Determine the [X, Y] coordinate at the center of the cell enclosing the given text.  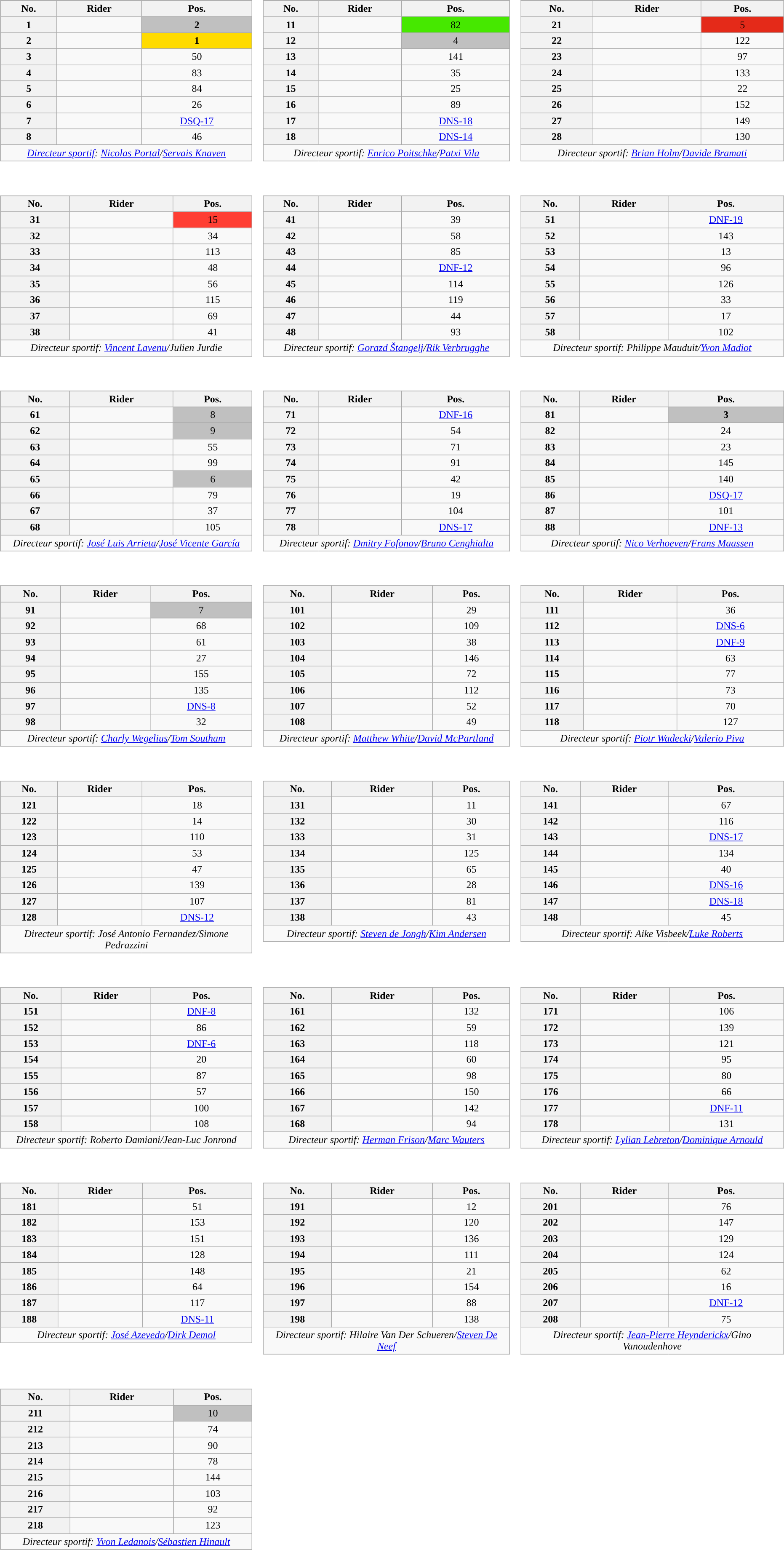
171 [551, 1012]
198 [297, 1319]
59 [472, 1028]
181 [29, 1207]
DNF-11 [726, 1108]
40 [726, 869]
DNF-8 [201, 1012]
187 [29, 1303]
218 [35, 1526]
166 [297, 1092]
80 [726, 1076]
156 [31, 1092]
Directeur sportif: Philippe Mauduit/Yvon Madiot [653, 348]
120 [472, 1223]
60 [472, 1060]
99 [213, 463]
DNS-6 [730, 626]
DNS-16 [726, 885]
Directeur sportif: Nicolas Portal/Servais Knaven [126, 153]
137 [297, 901]
90 [213, 1445]
174 [551, 1060]
164 [297, 1060]
Directeur sportif: Vincent Lavenu/Julien Jurdie [126, 348]
211 [35, 1413]
Directeur sportif: Aike Visbeek/Luke Roberts [653, 933]
201 [551, 1207]
167 [297, 1108]
Directeur sportif: Dmitry Fofonov/Bruno Cenghialta [387, 543]
70 [730, 706]
No. Rider Pos. 41 39 42 58 43 85 44 DNF-12 45 114 46 119 47 44 48 93 Directeur sportif: Gorazd Štangelj/Rik Verbrugghe [391, 270]
Directeur sportif: José Antonio Fernandez/Simone Pedrazzini [126, 939]
Directeur sportif: Matthew White/David McPartland [387, 738]
217 [35, 1510]
Directeur sportif: José Luis Arrieta/José Vicente García [126, 543]
185 [29, 1271]
207 [551, 1303]
Directeur sportif: Yvon Ledanois/Sébastien Hinault [126, 1542]
30 [472, 821]
184 [29, 1255]
175 [551, 1076]
DNS-14 [456, 137]
Directeur sportif: Steven de Jongh/Kim Andersen [387, 933]
100 [201, 1108]
DNS-11 [197, 1319]
214 [35, 1461]
193 [297, 1239]
DNS-12 [197, 917]
194 [297, 1255]
177 [551, 1108]
212 [35, 1429]
Directeur sportif: Charly Wegelius/Tom Southam [126, 738]
172 [551, 1028]
165 [297, 1076]
203 [551, 1239]
Directeur sportif: Enrico Poitschke/Patxi Vila [387, 153]
69 [213, 316]
No. Rider Pos. 161 132 162 59 163 118 164 60 165 98 166 150 167 142 168 94 Directeur sportif: Herman Frison/Marc Wauters [391, 1062]
168 [297, 1124]
Directeur sportif: José Azevedo/Dirk Demol [126, 1335]
195 [297, 1271]
9 [213, 431]
129 [726, 1239]
29 [472, 610]
157 [31, 1108]
119 [456, 300]
110 [197, 837]
79 [213, 495]
188 [29, 1319]
89 [456, 105]
No. Rider Pos. 191 12 192 120 193 136 194 111 195 21 196 154 197 88 198 138 Directeur sportif: Hilaire Van Der Schueren/Steven De Neef [391, 1263]
No. Rider Pos. 131 11 132 30 133 31 134 125 135 65 136 28 137 81 138 43 Directeur sportif: Steven de Jongh/Kim Andersen [391, 861]
213 [35, 1445]
162 [297, 1028]
Directeur sportif: Piotr Wadecki/Valerio Piva [653, 738]
206 [551, 1287]
204 [551, 1255]
178 [551, 1124]
182 [29, 1223]
216 [35, 1494]
No. Rider Pos. 101 29 102 109 103 38 104 146 105 72 106 112 107 52 108 49 Directeur sportif: Matthew White/David McPartland [391, 660]
DNF-9 [730, 642]
Directeur sportif: Nico Verhoeven/Frans Maassen [653, 543]
49 [472, 722]
DNF-16 [456, 415]
150 [472, 1092]
Directeur sportif: Herman Frison/Marc Wauters [387, 1140]
186 [29, 1287]
Directeur sportif: Gorazd Štangelj/Rik Verbrugghe [387, 348]
109 [472, 626]
Directeur sportif: Jean-Pierre Heynderickx/Gino Vanoudenhove [653, 1341]
149 [742, 121]
DNF-19 [726, 220]
19 [456, 495]
191 [297, 1207]
Directeur sportif: Roberto Damiani/Jean-Luc Jonrond [126, 1140]
158 [31, 1124]
39 [456, 220]
163 [297, 1044]
DNS-8 [201, 706]
196 [297, 1287]
173 [551, 1044]
10 [213, 1413]
DNF-13 [726, 527]
50 [197, 56]
140 [726, 479]
197 [297, 1303]
DNF-6 [201, 1044]
208 [551, 1319]
Directeur sportif: Brian Holm/Davide Bramati [653, 153]
20 [201, 1060]
202 [551, 1223]
Directeur sportif: Lylian Lebreton/Dominique Arnould [653, 1140]
No. Rider Pos. 71 DNF-16 72 54 73 71 74 91 75 42 76 19 77 104 78 DNS-17 Directeur sportif: Dmitry Fofonov/Bruno Cenghialta [391, 465]
161 [297, 1012]
130 [742, 137]
Directeur sportif: Hilaire Van Der Schueren/Steven De Neef [387, 1341]
215 [35, 1477]
192 [297, 1223]
183 [29, 1239]
176 [551, 1092]
205 [551, 1271]
